Provide the (X, Y) coordinate of the cell's center where the given text is located.  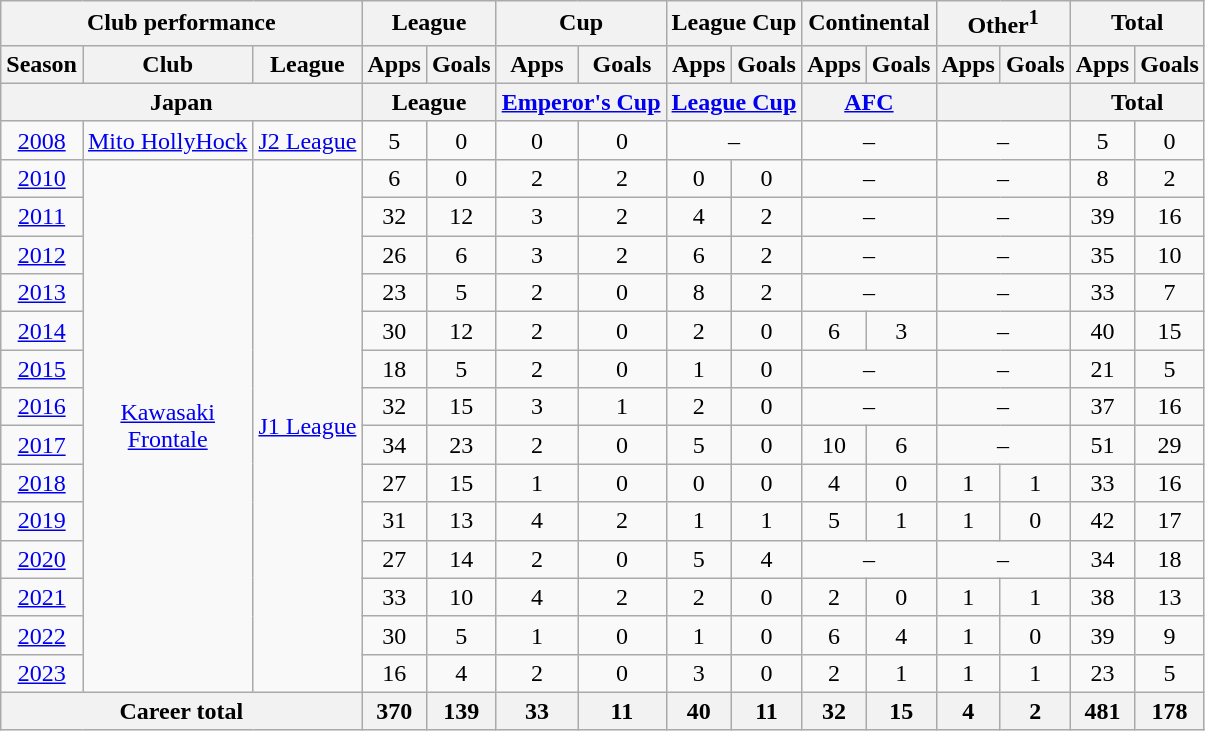
Mito HollyHock (167, 140)
178 (1170, 711)
2016 (42, 407)
38 (1102, 597)
2022 (42, 635)
KawasakiFrontale (167, 426)
21 (1102, 369)
37 (1102, 407)
370 (394, 711)
2013 (42, 293)
Season (42, 64)
2011 (42, 217)
Japan (182, 102)
2010 (42, 178)
2020 (42, 559)
31 (394, 521)
29 (1170, 445)
2015 (42, 369)
AFC (869, 102)
26 (394, 255)
2018 (42, 483)
Cup (581, 24)
139 (461, 711)
481 (1102, 711)
Continental (869, 24)
9 (1170, 635)
17 (1170, 521)
Career total (182, 711)
Other1 (1003, 24)
51 (1102, 445)
2008 (42, 140)
2012 (42, 255)
2021 (42, 597)
Emperor's Cup (581, 102)
J2 League (308, 140)
J1 League (308, 426)
14 (461, 559)
42 (1102, 521)
2014 (42, 331)
35 (1102, 255)
2017 (42, 445)
Club performance (182, 24)
2019 (42, 521)
7 (1170, 293)
2023 (42, 673)
Club (167, 64)
